Return (x, y) of the center of cell containing provided text 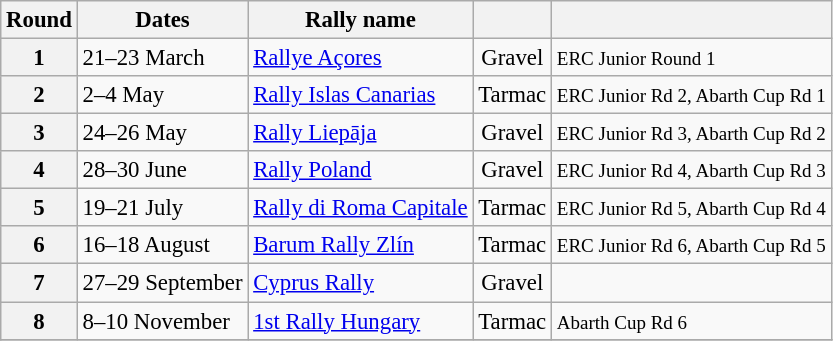
8 (39, 321)
3 (39, 133)
ERC Junior Rd 6, Abarth Cup Rd 5 (692, 245)
ERC Junior Rd 2, Abarth Cup Rd 1 (692, 95)
24–26 May (162, 133)
Abarth Cup Rd 6 (692, 321)
Dates (162, 20)
16–18 August (162, 245)
ERC Junior Rd 4, Abarth Cup Rd 3 (692, 170)
2 (39, 95)
21–23 March (162, 58)
4 (39, 170)
1st Rally Hungary (360, 321)
Rally Liepāja (360, 133)
Cyprus Rally (360, 283)
2–4 May (162, 95)
19–21 July (162, 208)
Rally Poland (360, 170)
5 (39, 208)
ERC Junior Rd 5, Abarth Cup Rd 4 (692, 208)
Rally Islas Canarias (360, 95)
Barum Rally Zlín (360, 245)
Rally di Roma Capitale (360, 208)
Rallye Açores (360, 58)
8–10 November (162, 321)
Rally name (360, 20)
28–30 June (162, 170)
Round (39, 20)
1 (39, 58)
ERC Junior Round 1 (692, 58)
6 (39, 245)
27–29 September (162, 283)
ERC Junior Rd 3, Abarth Cup Rd 2 (692, 133)
7 (39, 283)
